Detect which cell encompasses the target text, then output its (x, y) center coordinate. 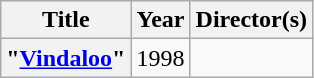
Year (160, 20)
Director(s) (252, 20)
1998 (160, 58)
Title (66, 20)
"Vindaloo" (66, 58)
